Pinpoint the cell where the given text exists, returning its [X, Y] midpoint coordinate. 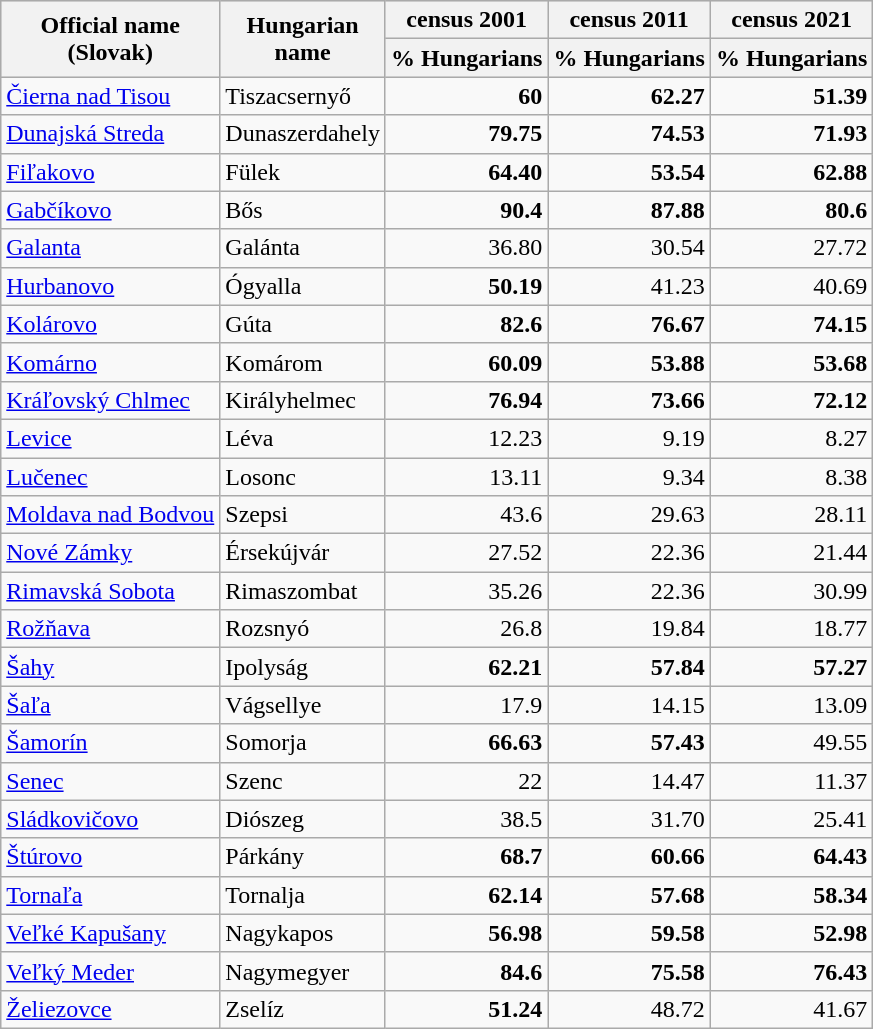
74.53 [629, 134]
76.43 [791, 971]
62.27 [629, 96]
Sládkovičovo [110, 819]
Zselíz [303, 1009]
Fiľakovo [110, 172]
Nové Zámky [110, 553]
60.66 [629, 857]
52.98 [791, 933]
84.6 [466, 971]
Fülek [303, 172]
25.41 [791, 819]
Párkány [303, 857]
Šaľa [110, 705]
Nagymegyer [303, 971]
51.24 [466, 1009]
29.63 [629, 515]
census 2021 [791, 20]
Rimavská Sobota [110, 591]
56.98 [466, 933]
76.67 [629, 324]
73.66 [629, 400]
Komárom [303, 362]
57.68 [629, 895]
13.11 [466, 477]
8.27 [791, 438]
35.26 [466, 591]
53.54 [629, 172]
41.23 [629, 286]
28.11 [791, 515]
Galanta [110, 248]
9.34 [629, 477]
76.94 [466, 400]
64.40 [466, 172]
Dunajská Streda [110, 134]
Tiszacsernyő [303, 96]
Veľký Meder [110, 971]
Ipolyság [303, 667]
62.88 [791, 172]
49.55 [791, 743]
31.70 [629, 819]
Tornalja [303, 895]
90.4 [466, 210]
60 [466, 96]
41.67 [791, 1009]
Hurbanovo [110, 286]
53.68 [791, 362]
Nagykapos [303, 933]
36.80 [466, 248]
18.77 [791, 629]
Ógyalla [303, 286]
50.19 [466, 286]
Želiezovce [110, 1009]
62.21 [466, 667]
64.43 [791, 857]
Hungarianname [303, 39]
60.09 [466, 362]
66.63 [466, 743]
Štúrovo [110, 857]
80.6 [791, 210]
Rozsnyó [303, 629]
Rimaszombat [303, 591]
48.72 [629, 1009]
53.88 [629, 362]
Bős [303, 210]
79.75 [466, 134]
Léva [303, 438]
Čierna nad Tisou [110, 96]
Lučenec [110, 477]
Királyhelmec [303, 400]
13.09 [791, 705]
census 2001 [466, 20]
27.52 [466, 553]
40.69 [791, 286]
19.84 [629, 629]
87.88 [629, 210]
Kolárovo [110, 324]
11.37 [791, 781]
Galánta [303, 248]
Šahy [110, 667]
Komárno [110, 362]
Losonc [303, 477]
58.34 [791, 895]
Dunaszerdahely [303, 134]
Rožňava [110, 629]
26.8 [466, 629]
57.84 [629, 667]
71.93 [791, 134]
Diószeg [303, 819]
74.15 [791, 324]
38.5 [466, 819]
30.99 [791, 591]
Gúta [303, 324]
Šamorín [110, 743]
27.72 [791, 248]
21.44 [791, 553]
72.12 [791, 400]
census 2011 [629, 20]
62.14 [466, 895]
82.6 [466, 324]
43.6 [466, 515]
75.58 [629, 971]
Moldava nad Bodvou [110, 515]
14.47 [629, 781]
Official name(Slovak) [110, 39]
22 [466, 781]
59.58 [629, 933]
Somorja [303, 743]
68.7 [466, 857]
Szepsi [303, 515]
17.9 [466, 705]
8.38 [791, 477]
Senec [110, 781]
Levice [110, 438]
Kráľovský Chlmec [110, 400]
14.15 [629, 705]
Gabčíkovo [110, 210]
Veľké Kapušany [110, 933]
57.43 [629, 743]
Szenc [303, 781]
51.39 [791, 96]
12.23 [466, 438]
Tornaľa [110, 895]
57.27 [791, 667]
9.19 [629, 438]
30.54 [629, 248]
Érsekújvár [303, 553]
Vágsellye [303, 705]
